Capture the cell that displays the provided text and extract its [x, y] central coordinate. 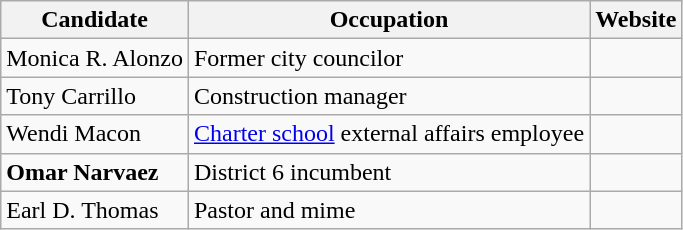
Former city councilor [388, 58]
Omar Narvaez [95, 172]
Candidate [95, 20]
Earl D. Thomas [95, 210]
Tony Carrillo [95, 96]
Website [636, 20]
Charter school external affairs employee [388, 134]
Pastor and mime [388, 210]
Wendi Macon [95, 134]
District 6 incumbent [388, 172]
Monica R. Alonzo [95, 58]
Occupation [388, 20]
Construction manager [388, 96]
